Output the [X, Y] coordinate of the center of the cell containing the given text.  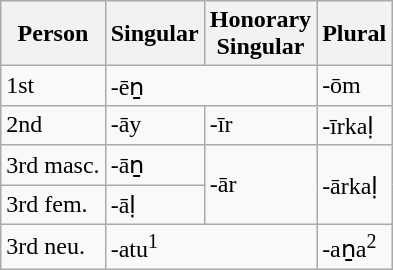
-āṉ [154, 165]
3rd fem. [53, 204]
3rd masc. [53, 165]
-ēṉ [210, 86]
-āḷ [154, 204]
-ār [260, 184]
2nd [53, 125]
1st [53, 86]
-atu1 [210, 246]
-īrkaḷ [354, 125]
-ārkaḷ [354, 184]
3rd neu. [53, 246]
Person [53, 34]
HonorarySingular [260, 34]
-aṉa2 [354, 246]
Plural [354, 34]
Singular [154, 34]
-īr [260, 125]
-ōm [354, 86]
-āy [154, 125]
